Extract the [x, y] coordinate from the center of the cell holding the provided text.  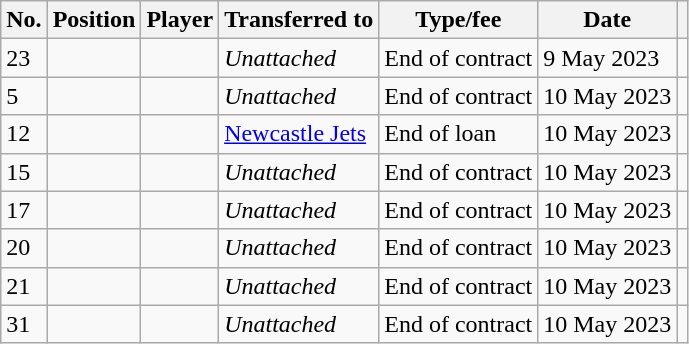
Date [608, 20]
31 [24, 324]
15 [24, 172]
Player [180, 20]
12 [24, 134]
Newcastle Jets [299, 134]
Type/fee [458, 20]
Position [94, 20]
No. [24, 20]
5 [24, 96]
Transferred to [299, 20]
20 [24, 248]
23 [24, 58]
9 May 2023 [608, 58]
17 [24, 210]
21 [24, 286]
End of loan [458, 134]
